Search for the cell housing the specified text and yield its (X, Y) center coordinate. 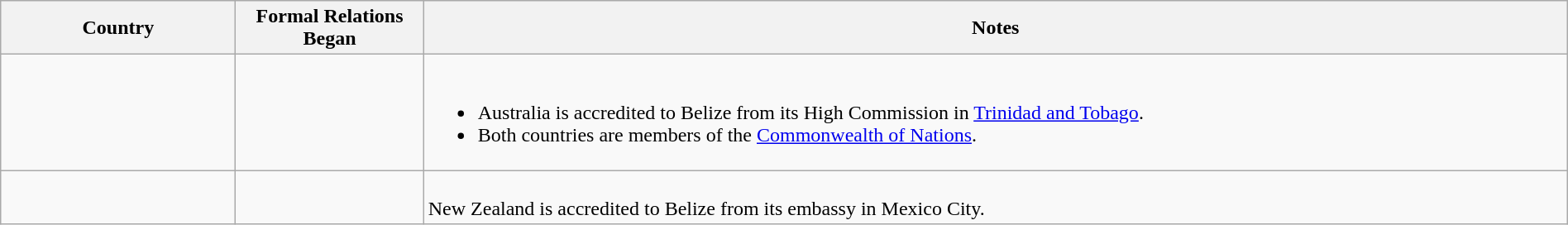
Notes (996, 28)
Formal Relations Began (329, 28)
New Zealand is accredited to Belize from its embassy in Mexico City. (996, 197)
Country (118, 28)
Australia is accredited to Belize from its High Commission in Trinidad and Tobago.Both countries are members of the Commonwealth of Nations. (996, 112)
